Find where the given text appears and provide that cell's center as (X, Y) coordinate. 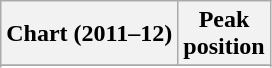
Peakposition (224, 34)
Chart (2011–12) (90, 34)
